Find where the given text appears and provide that cell's center as [X, Y] coordinate. 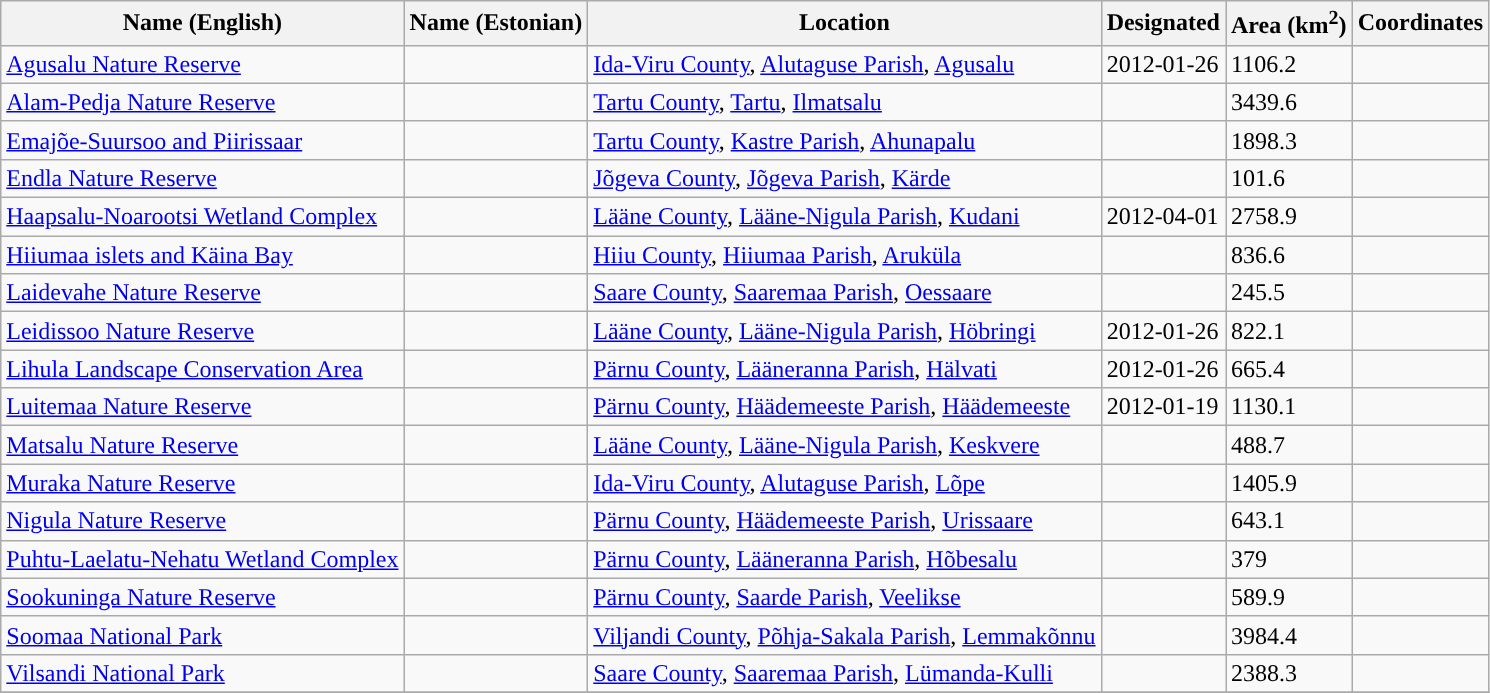
Alam-Pedja Nature Reserve [202, 102]
Tartu County, Tartu, Ilmatsalu [844, 102]
2758.9 [1290, 217]
Nigula Nature Reserve [202, 521]
Vilsandi National Park [202, 673]
Coordinates [1420, 24]
836.6 [1290, 255]
1130.1 [1290, 407]
101.6 [1290, 178]
488.7 [1290, 445]
Pärnu County, Lääneranna Parish, Hälvati [844, 369]
643.1 [1290, 521]
1405.9 [1290, 483]
589.9 [1290, 597]
Laidevahe Nature Reserve [202, 293]
Pärnu County, Häädemeeste Parish, Urissaare [844, 521]
Name (Estonian) [496, 24]
1898.3 [1290, 140]
379 [1290, 559]
2012-04-01 [1163, 217]
Endla Nature Reserve [202, 178]
Haapsalu-Noarootsi Wetland Complex [202, 217]
Pärnu County, Häädemeeste Parish, Häädemeeste [844, 407]
Muraka Nature Reserve [202, 483]
2012-01-19 [1163, 407]
665.4 [1290, 369]
Tartu County, Kastre Parish, Ahunapalu [844, 140]
Saare County, Saaremaa Parish, Oessaare [844, 293]
Location [844, 24]
Puhtu-Laelatu-Nehatu Wetland Complex [202, 559]
Matsalu Nature Reserve [202, 445]
Pärnu County, Lääneranna Parish, Hõbesalu [844, 559]
Designated [1163, 24]
Lääne County, Lääne-Nigula Parish, Kudani [844, 217]
2388.3 [1290, 673]
Sookuninga Nature Reserve [202, 597]
Luitemaa Nature Reserve [202, 407]
Name (English) [202, 24]
3439.6 [1290, 102]
Agusalu Nature Reserve [202, 64]
Viljandi County, Põhja-Sakala Parish, Lemmakõnnu [844, 635]
245.5 [1290, 293]
Leidissoo Nature Reserve [202, 331]
Pärnu County, Saarde Parish, Veelikse [844, 597]
1106.2 [1290, 64]
Saare County, Saaremaa Parish, Lümanda-Kulli [844, 673]
Hiiumaa islets and Käina Bay [202, 255]
3984.4 [1290, 635]
Area (km2) [1290, 24]
822.1 [1290, 331]
Hiiu County, Hiiumaa Parish, Aruküla [844, 255]
Ida-Viru County, Alutaguse Parish, Lõpe [844, 483]
Emajõe-Suursoo and Piirissaar [202, 140]
Jõgeva County, Jõgeva Parish, Kärde [844, 178]
Lihula Landscape Conservation Area [202, 369]
Lääne County, Lääne-Nigula Parish, Höbringi [844, 331]
Soomaa National Park [202, 635]
Lääne County, Lääne-Nigula Parish, Keskvere [844, 445]
Ida-Viru County, Alutaguse Parish, Agusalu [844, 64]
